Scan for the cell matching the given text and deliver its [X, Y] coordinate at center. 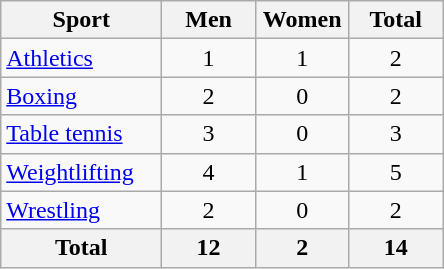
Men [209, 20]
Table tennis [82, 134]
Boxing [82, 96]
Athletics [82, 58]
Women [302, 20]
Wrestling [82, 210]
12 [209, 248]
14 [396, 248]
5 [396, 172]
4 [209, 172]
Weightlifting [82, 172]
Sport [82, 20]
